Detect which cell encompasses the target text, then output its [x, y] center coordinate. 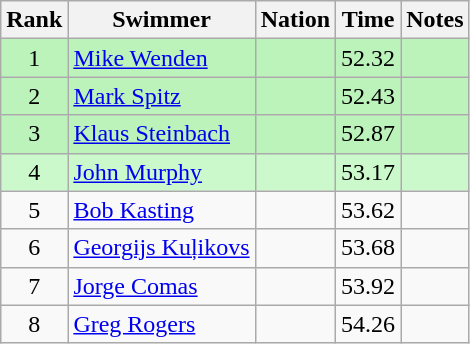
Jorge Comas [162, 286]
54.26 [368, 324]
Time [368, 20]
53.62 [368, 210]
6 [34, 248]
Mike Wenden [162, 58]
52.32 [368, 58]
53.17 [368, 172]
Notes [435, 20]
2 [34, 96]
7 [34, 286]
1 [34, 58]
53.92 [368, 286]
Klaus Steinbach [162, 134]
Mark Spitz [162, 96]
52.87 [368, 134]
8 [34, 324]
53.68 [368, 248]
Georgijs Kuļikovs [162, 248]
4 [34, 172]
Rank [34, 20]
Swimmer [162, 20]
3 [34, 134]
5 [34, 210]
Bob Kasting [162, 210]
52.43 [368, 96]
Nation [295, 20]
Greg Rogers [162, 324]
John Murphy [162, 172]
